Scan for the cell matching the given text and deliver its (x, y) coordinate at center. 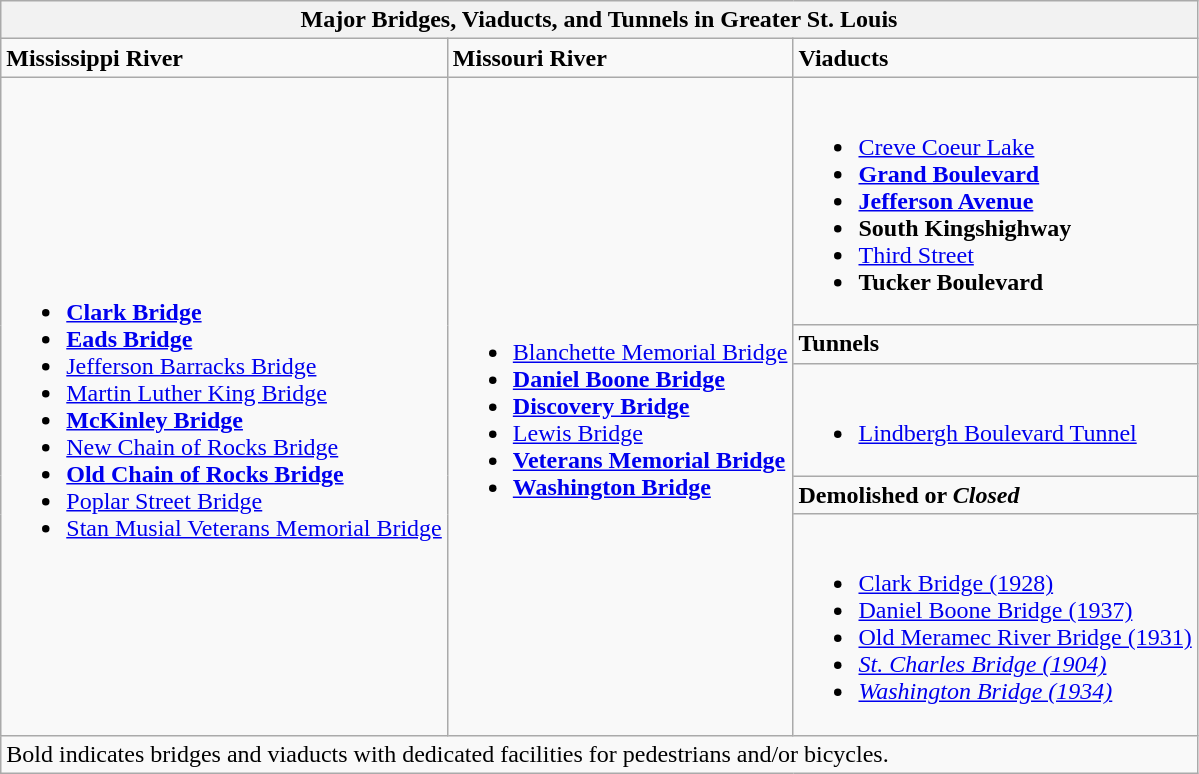
Bold indicates bridges and viaducts with dedicated facilities for pedestrians and/or bicycles. (600, 754)
Creve Coeur LakeGrand BoulevardJefferson AvenueSouth KingshighwayThird StreetTucker Boulevard (995, 201)
Tunnels (995, 344)
Viaducts (995, 58)
Major Bridges, Viaducts, and Tunnels in Greater St. Louis (600, 20)
Mississippi River (224, 58)
Demolished or Closed (995, 495)
Lindbergh Boulevard Tunnel (995, 420)
Missouri River (620, 58)
Clark Bridge (1928)Daniel Boone Bridge (1937)Old Meramec River Bridge (1931)St. Charles Bridge (1904)Washington Bridge (1934) (995, 624)
Blanchette Memorial BridgeDaniel Boone BridgeDiscovery BridgeLewis BridgeVeterans Memorial BridgeWashington Bridge (620, 406)
